Capture the cell that displays the provided text and extract its (x, y) central coordinate. 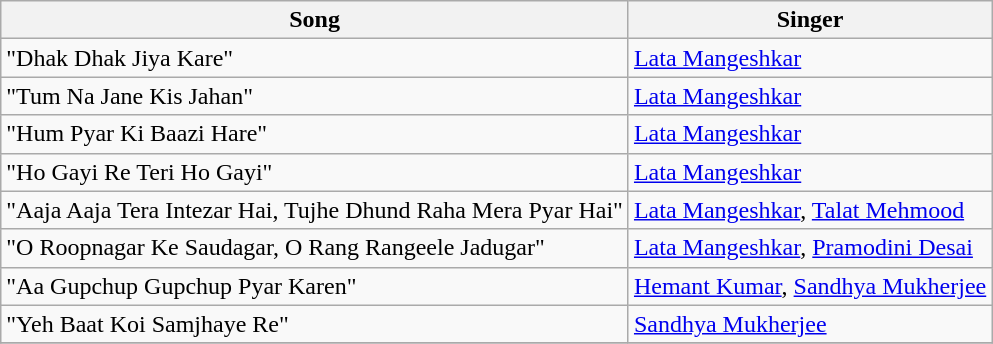
Lata Mangeshkar, Talat Mehmood (810, 210)
"Hum Pyar Ki Baazi Hare" (315, 134)
Sandhya Mukherjee (810, 324)
"O Roopnagar Ke Saudagar, O Rang Rangeele Jadugar" (315, 248)
Lata Mangeshkar, Pramodini Desai (810, 248)
"Yeh Baat Koi Samjhaye Re" (315, 324)
"Tum Na Jane Kis Jahan" (315, 96)
Song (315, 20)
"Aa Gupchup Gupchup Pyar Karen" (315, 286)
Hemant Kumar, Sandhya Mukherjee (810, 286)
Singer (810, 20)
"Ho Gayi Re Teri Ho Gayi" (315, 172)
"Dhak Dhak Jiya Kare" (315, 58)
"Aaja Aaja Tera Intezar Hai, Tujhe Dhund Raha Mera Pyar Hai" (315, 210)
